Output the (x, y) coordinate of the center of the cell containing the given text.  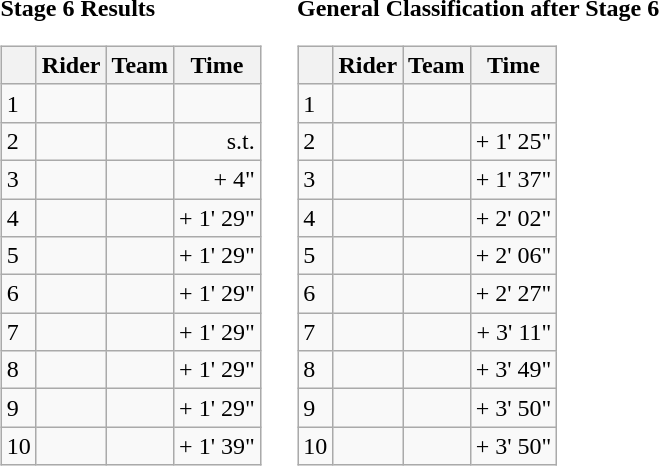
+ 2' 27" (514, 294)
s.t. (218, 141)
+ 1' 39" (218, 446)
+ 4" (218, 179)
+ 2' 06" (514, 256)
+ 1' 37" (514, 179)
+ 2' 02" (514, 217)
+ 3' 49" (514, 370)
+ 1' 25" (514, 141)
+ 3' 11" (514, 332)
